Extract the [x, y] coordinate from the center of the cell holding the provided text.  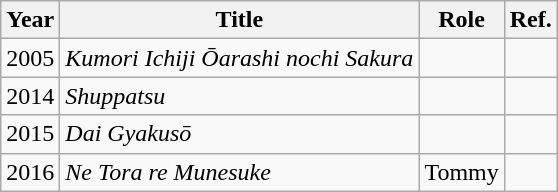
Tommy [462, 172]
Title [240, 20]
Year [30, 20]
2015 [30, 134]
Dai Gyakusō [240, 134]
Role [462, 20]
2016 [30, 172]
Ref. [530, 20]
Shuppatsu [240, 96]
2014 [30, 96]
Ne Tora re Munesuke [240, 172]
2005 [30, 58]
Kumori Ichiji Ōarashi nochi Sakura [240, 58]
